Provide the (x, y) coordinate of the cell's center where the given text is located.  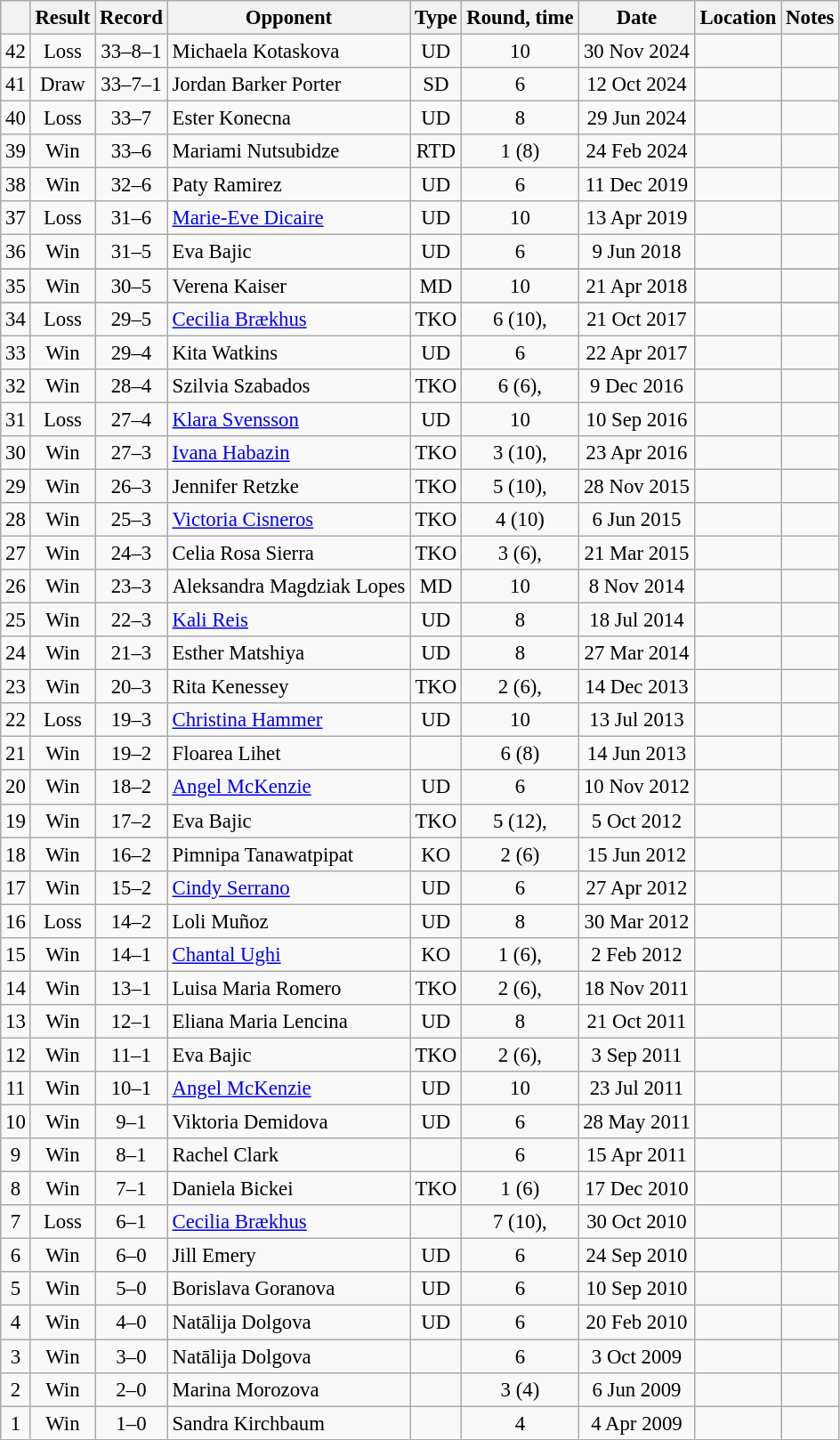
Loli Muñoz (288, 921)
5 Oct 2012 (637, 821)
20 Feb 2010 (637, 1323)
9 Dec 2016 (637, 385)
Pimnipa Tanawatpipat (288, 854)
5–0 (132, 1290)
Klara Svensson (288, 419)
Marina Morozova (288, 1389)
21 Apr 2018 (637, 286)
8–1 (132, 1155)
6 Jun 2015 (637, 520)
10 Sep 2016 (637, 419)
13 Apr 2019 (637, 218)
26–3 (132, 486)
Round, time (520, 18)
12 Oct 2024 (637, 85)
3 (4) (520, 1389)
13 (16, 1022)
30 (16, 453)
Result (62, 18)
19–2 (132, 754)
Location (739, 18)
22–3 (132, 620)
29–5 (132, 319)
3 (16, 1356)
18–2 (132, 788)
21–3 (132, 653)
14 Dec 2013 (637, 687)
28 (16, 520)
Opponent (288, 18)
4 Apr 2009 (637, 1423)
12–1 (132, 1022)
30 Oct 2010 (637, 1222)
2–0 (132, 1389)
17 (16, 887)
19–3 (132, 720)
6 (10), (520, 319)
15–2 (132, 887)
Ester Konecna (288, 118)
36 (16, 252)
Kita Watkins (288, 352)
12 (16, 1055)
Jill Emery (288, 1256)
31–5 (132, 252)
20 (16, 788)
Luisa Maria Romero (288, 988)
Szilvia Szabados (288, 385)
40 (16, 118)
Notes (810, 18)
33–8–1 (132, 52)
28–4 (132, 385)
30 Mar 2012 (637, 921)
27 (16, 553)
3 Sep 2011 (637, 1055)
39 (16, 151)
1 (16, 1423)
RTD (436, 151)
15 Apr 2011 (637, 1155)
7–1 (132, 1189)
29 Jun 2024 (637, 118)
10–1 (132, 1088)
22 Apr 2017 (637, 352)
6 (8) (520, 754)
27–4 (132, 419)
30 Nov 2024 (637, 52)
6–0 (132, 1256)
Jordan Barker Porter (288, 85)
27 Apr 2012 (637, 887)
23 Apr 2016 (637, 453)
Eliana Maria Lencina (288, 1022)
16 (16, 921)
5 (16, 1290)
29–4 (132, 352)
Date (637, 18)
27 Mar 2014 (637, 653)
23 Jul 2011 (637, 1088)
14–2 (132, 921)
5 (12), (520, 821)
10 Sep 2010 (637, 1290)
Paty Ramirez (288, 185)
Esther Matshiya (288, 653)
7 (16, 1222)
SD (436, 85)
24 (16, 653)
Victoria Cisneros (288, 520)
31–6 (132, 218)
33–7 (132, 118)
30–5 (132, 286)
18 Nov 2011 (637, 988)
Record (132, 18)
Jennifer Retzke (288, 486)
Sandra Kirchbaum (288, 1423)
6 (6), (520, 385)
3 Oct 2009 (637, 1356)
14–1 (132, 955)
Daniela Bickei (288, 1189)
5 (10), (520, 486)
32 (16, 385)
21 Mar 2015 (637, 553)
2 Feb 2012 (637, 955)
11–1 (132, 1055)
Borislava Goranova (288, 1290)
Kali Reis (288, 620)
Draw (62, 85)
3–0 (132, 1356)
3 (10), (520, 453)
9–1 (132, 1122)
18 (16, 854)
23–3 (132, 587)
29 (16, 486)
Viktoria Demidova (288, 1122)
32–6 (132, 185)
11 Dec 2019 (637, 185)
9 (16, 1155)
Marie-Eve Dicaire (288, 218)
4 (10) (520, 520)
16–2 (132, 854)
8 Nov 2014 (637, 587)
33–6 (132, 151)
Christina Hammer (288, 720)
31 (16, 419)
Rachel Clark (288, 1155)
3 (6), (520, 553)
28 Nov 2015 (637, 486)
1 (6), (520, 955)
1 (6) (520, 1189)
Celia Rosa Sierra (288, 553)
28 May 2011 (637, 1122)
20–3 (132, 687)
9 Jun 2018 (637, 252)
14 (16, 988)
34 (16, 319)
17–2 (132, 821)
19 (16, 821)
Type (436, 18)
25–3 (132, 520)
33 (16, 352)
26 (16, 587)
17 Dec 2010 (637, 1189)
24–3 (132, 553)
11 (16, 1088)
2 (6) (520, 854)
Aleksandra Magdziak Lopes (288, 587)
25 (16, 620)
23 (16, 687)
7 (10), (520, 1222)
13 Jul 2013 (637, 720)
Chantal Ughi (288, 955)
13–1 (132, 988)
15 Jun 2012 (637, 854)
22 (16, 720)
41 (16, 85)
21 Oct 2017 (637, 319)
24 Feb 2024 (637, 151)
15 (16, 955)
24 Sep 2010 (637, 1256)
37 (16, 218)
Cindy Serrano (288, 887)
Rita Kenessey (288, 687)
1 (8) (520, 151)
21 (16, 754)
27–3 (132, 453)
Verena Kaiser (288, 286)
33–7–1 (132, 85)
21 Oct 2011 (637, 1022)
42 (16, 52)
35 (16, 286)
1–0 (132, 1423)
10 Nov 2012 (637, 788)
38 (16, 185)
Ivana Habazin (288, 453)
18 Jul 2014 (637, 620)
14 Jun 2013 (637, 754)
Mariami Nutsubidze (288, 151)
Floarea Lihet (288, 754)
6–1 (132, 1222)
Michaela Kotaskova (288, 52)
4–0 (132, 1323)
2 (16, 1389)
6 Jun 2009 (637, 1389)
